Capture the cell that displays the provided text and extract its (x, y) central coordinate. 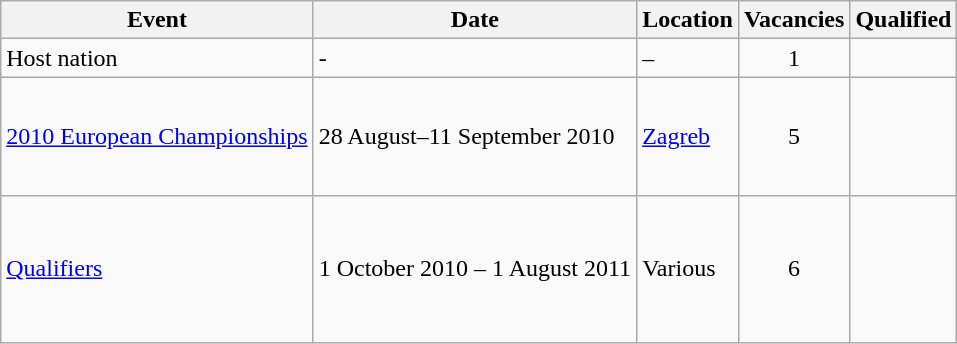
- (474, 58)
Qualifiers (157, 269)
Host nation (157, 58)
Zagreb (688, 136)
Event (157, 20)
– (688, 58)
2010 European Championships (157, 136)
Vacancies (794, 20)
1 October 2010 – 1 August 2011 (474, 269)
Location (688, 20)
5 (794, 136)
1 (794, 58)
28 August–11 September 2010 (474, 136)
Date (474, 20)
Qualified (904, 20)
6 (794, 269)
Various (688, 269)
